Return [X, Y] of the center of cell containing provided text 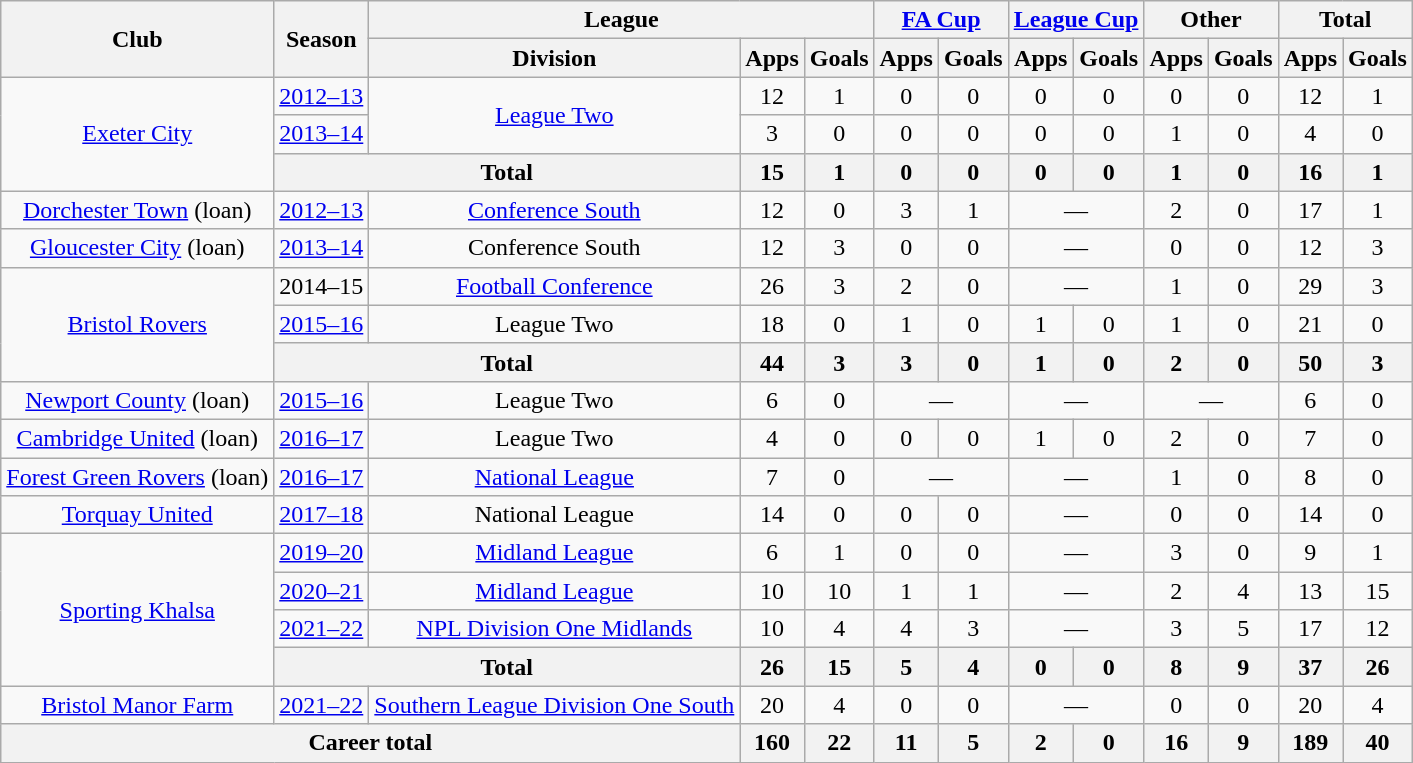
Club [138, 39]
11 [906, 743]
Gloucester City (loan) [138, 248]
Forest Green Rovers (loan) [138, 477]
2020–21 [322, 591]
Bristol Manor Farm [138, 705]
Football Conference [554, 286]
2017–18 [322, 515]
Cambridge United (loan) [138, 438]
Other [1211, 20]
189 [1310, 743]
21 [1310, 324]
NPL Division One Midlands [554, 629]
League Cup [1076, 20]
Southern League Division One South [554, 705]
Season [322, 39]
FA Cup [941, 20]
13 [1310, 591]
Bristol Rovers [138, 324]
League [622, 20]
18 [772, 324]
Career total [370, 743]
160 [772, 743]
2014–15 [322, 286]
Exeter City [138, 134]
Dorchester Town (loan) [138, 210]
44 [772, 362]
50 [1310, 362]
40 [1378, 743]
37 [1310, 667]
22 [839, 743]
2019–20 [322, 553]
Sporting Khalsa [138, 610]
Torquay United [138, 515]
Newport County (loan) [138, 400]
29 [1310, 286]
Division [554, 58]
